Detect which cell encompasses the target text, then output its [X, Y] center coordinate. 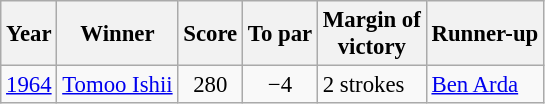
Tomoo Ishii [118, 85]
Margin ofvictory [372, 34]
Ben Arda [484, 85]
Score [210, 34]
Year [29, 34]
1964 [29, 85]
Runner-up [484, 34]
Winner [118, 34]
2 strokes [372, 85]
280 [210, 85]
−4 [280, 85]
To par [280, 34]
